From the cell containing the given text, extract its center point as (X, Y) coordinate. 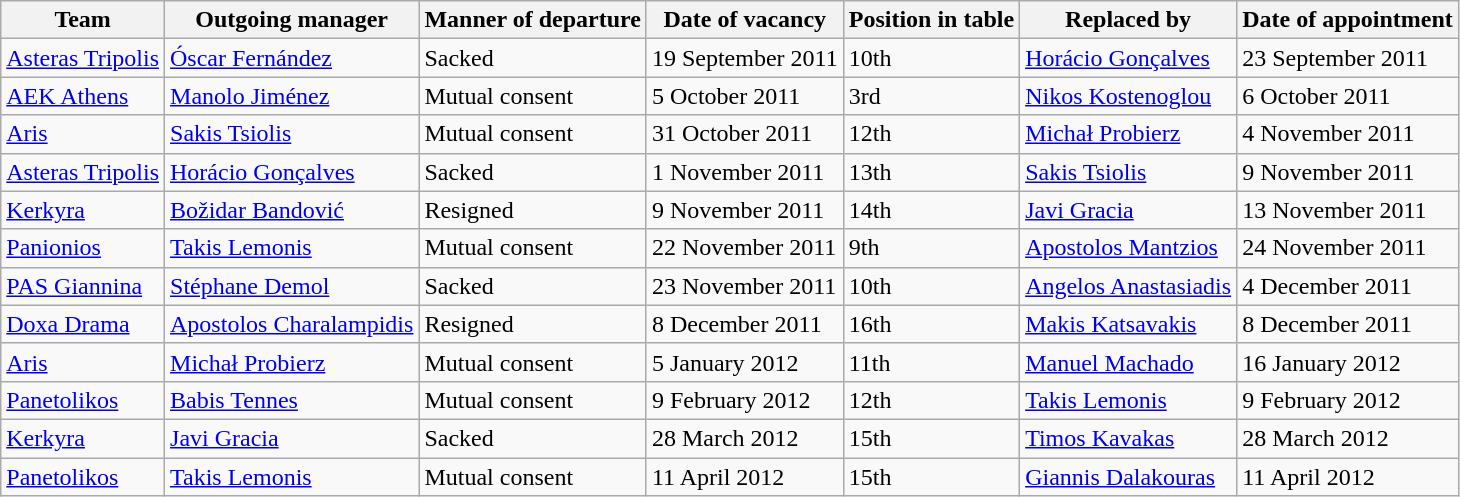
Angelos Anastasiadis (1128, 286)
23 November 2011 (744, 286)
13 November 2011 (1348, 210)
Apostolos Mantzios (1128, 248)
Date of appointment (1348, 20)
Panionios (83, 248)
Babis Tennes (292, 400)
23 September 2011 (1348, 58)
Giannis Dalakouras (1128, 477)
Date of vacancy (744, 20)
PAS Giannina (83, 286)
Óscar Fernández (292, 58)
5 January 2012 (744, 362)
Makis Katsavakis (1128, 324)
16th (931, 324)
31 October 2011 (744, 134)
Apostolos Charalampidis (292, 324)
6 October 2011 (1348, 96)
Stéphane Demol (292, 286)
4 December 2011 (1348, 286)
19 September 2011 (744, 58)
4 November 2011 (1348, 134)
Replaced by (1128, 20)
11th (931, 362)
Manuel Machado (1128, 362)
Nikos Kostenoglou (1128, 96)
5 October 2011 (744, 96)
AEK Athens (83, 96)
9th (931, 248)
Doxa Drama (83, 324)
14th (931, 210)
13th (931, 172)
1 November 2011 (744, 172)
Manolo Jiménez (292, 96)
22 November 2011 (744, 248)
Outgoing manager (292, 20)
16 January 2012 (1348, 362)
24 November 2011 (1348, 248)
Team (83, 20)
Position in table (931, 20)
Timos Kavakas (1128, 438)
Manner of departure (532, 20)
3rd (931, 96)
Božidar Bandović (292, 210)
